Pinpoint the cell where the given text exists, returning its [x, y] midpoint coordinate. 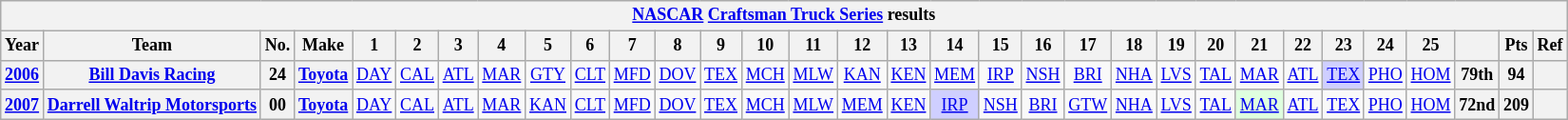
3 [458, 46]
NASCAR Craftsman Truck Series results [784, 15]
8 [678, 46]
2 [418, 46]
13 [908, 46]
6 [589, 46]
21 [1259, 46]
2007 [23, 105]
7 [632, 46]
11 [813, 46]
2006 [23, 74]
12 [862, 46]
23 [1344, 46]
Make [323, 46]
4 [502, 46]
14 [955, 46]
No. [277, 46]
19 [1176, 46]
10 [765, 46]
15 [1000, 46]
22 [1303, 46]
72nd [1477, 105]
16 [1043, 46]
1 [374, 46]
GTW [1088, 105]
18 [1135, 46]
20 [1215, 46]
Bill Davis Racing [152, 74]
94 [1517, 74]
Pts [1517, 46]
00 [277, 105]
Darrell Waltrip Motorsports [152, 105]
209 [1517, 105]
Team [152, 46]
79th [1477, 74]
9 [721, 46]
17 [1088, 46]
GTY [548, 74]
Year [23, 46]
5 [548, 46]
25 [1431, 46]
Ref [1550, 46]
